Scan for the cell matching the given text and deliver its [X, Y] coordinate at center. 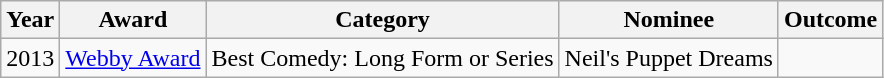
Best Comedy: Long Form or Series [382, 58]
Outcome [830, 20]
2013 [30, 58]
Neil's Puppet Dreams [668, 58]
Year [30, 20]
Award [133, 20]
Category [382, 20]
Webby Award [133, 58]
Nominee [668, 20]
